Output the [x, y] coordinate of the center of the cell containing the given text.  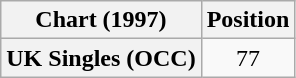
Position [248, 20]
77 [248, 58]
UK Singles (OCC) [101, 58]
Chart (1997) [101, 20]
